Return the (x, y) coordinate for the center point of the cell that contains the specified text.  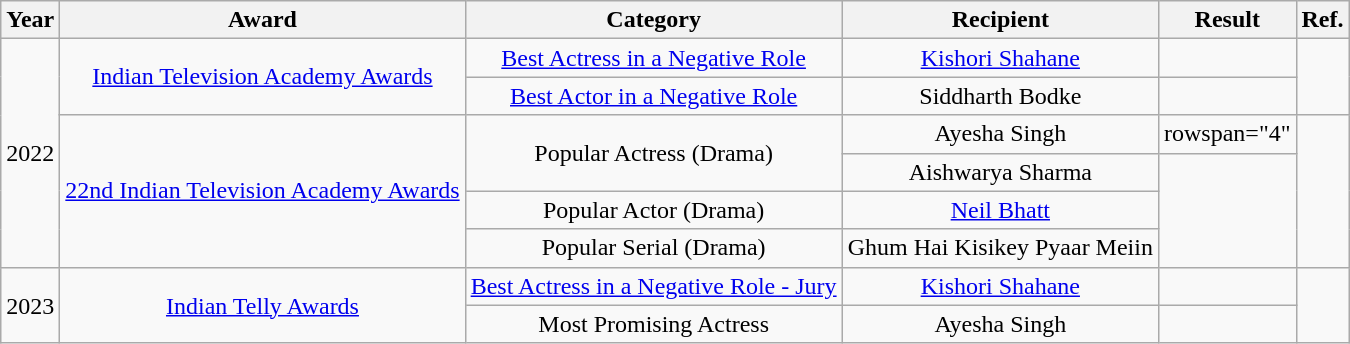
Indian Television Academy Awards (262, 77)
Result (1227, 20)
Popular Actor (Drama) (654, 210)
Ghum Hai Kisikey Pyaar Meiin (1000, 248)
22nd Indian Television Academy Awards (262, 191)
Neil Bhatt (1000, 210)
rowspan="4" (1227, 134)
Ref. (1322, 20)
Best Actress in a Negative Role - Jury (654, 286)
Popular Serial (Drama) (654, 248)
Most Promising Actress (654, 324)
Award (262, 20)
Indian Telly Awards (262, 305)
Best Actress in a Negative Role (654, 58)
2022 (30, 153)
Year (30, 20)
2023 (30, 305)
Siddharth Bodke (1000, 96)
Popular Actress (Drama) (654, 153)
Recipient (1000, 20)
Aishwarya Sharma (1000, 172)
Best Actor in a Negative Role (654, 96)
Category (654, 20)
